Return the [X, Y] coordinate for the center point of the cell that contains the specified text.  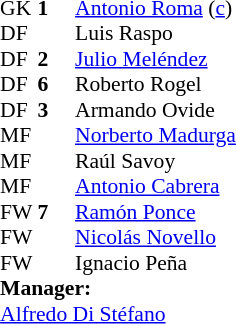
Roberto Rogel [156, 85]
Armando Ovide [156, 110]
Antonio Cabrera [156, 187]
Manager: [118, 289]
3 [57, 110]
Ignacio Peña [156, 263]
2 [57, 59]
Raúl Savoy [156, 161]
Ramón Ponce [156, 212]
Norberto Madurga [156, 135]
Nicolás Novello [156, 237]
6 [57, 85]
Julio Meléndez [156, 59]
7 [57, 212]
Luis Raspo [156, 33]
